Find where the given text appears and provide that cell's center as [X, Y] coordinate. 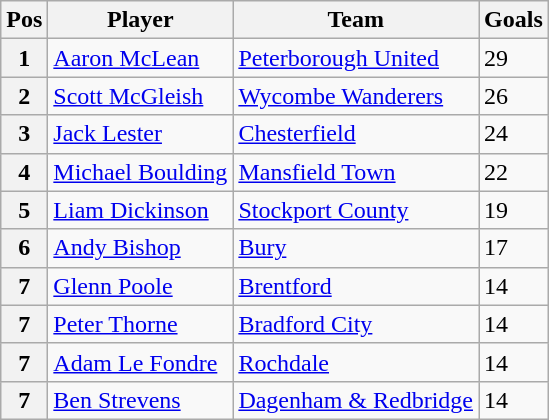
3 [24, 134]
Wycombe Wanderers [356, 96]
Bury [356, 248]
Jack Lester [140, 134]
Pos [24, 20]
Mansfield Town [356, 172]
29 [514, 58]
17 [514, 248]
4 [24, 172]
2 [24, 96]
Stockport County [356, 210]
Brentford [356, 286]
Liam Dickinson [140, 210]
5 [24, 210]
Peterborough United [356, 58]
19 [514, 210]
6 [24, 248]
1 [24, 58]
Ben Strevens [140, 400]
Peter Thorne [140, 324]
24 [514, 134]
Michael Boulding [140, 172]
Aaron McLean [140, 58]
22 [514, 172]
Goals [514, 20]
Dagenham & Redbridge [356, 400]
Rochdale [356, 362]
Bradford City [356, 324]
26 [514, 96]
Scott McGleish [140, 96]
Chesterfield [356, 134]
Adam Le Fondre [140, 362]
Team [356, 20]
Andy Bishop [140, 248]
Player [140, 20]
Glenn Poole [140, 286]
